Provide the [x, y] coordinate of the cell's center where the given text is located.  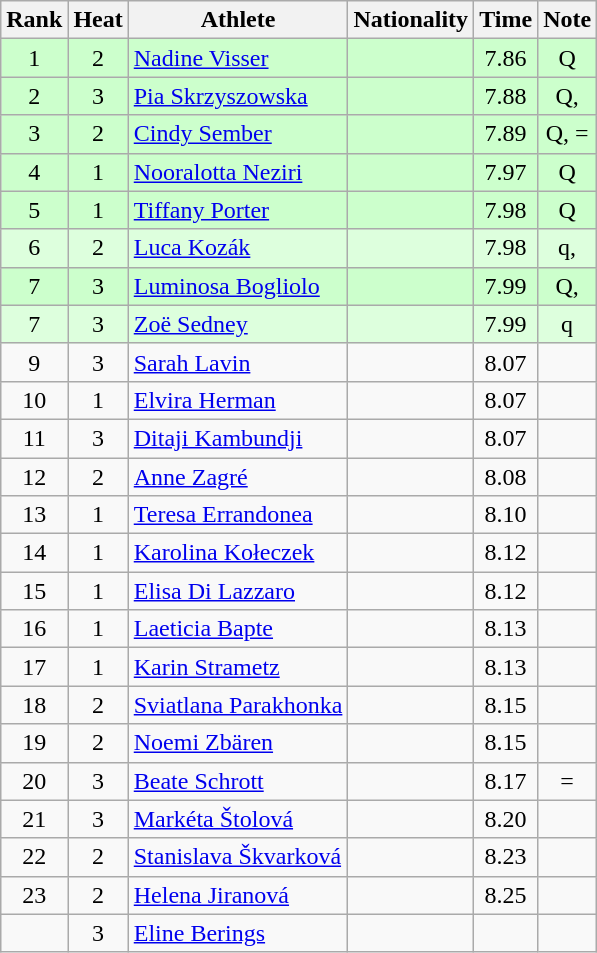
Teresa Errandonea [238, 515]
8.20 [506, 819]
Ditaji Kambundji [238, 438]
Time [506, 20]
Elisa Di Lazzaro [238, 591]
Q, = [568, 134]
23 [34, 895]
Athlete [238, 20]
21 [34, 819]
8.08 [506, 477]
Eline Berings [238, 933]
19 [34, 743]
7.97 [506, 172]
Rank [34, 20]
Nooralotta Neziri [238, 172]
20 [34, 781]
13 [34, 515]
Noemi Zbären [238, 743]
q, [568, 248]
4 [34, 172]
22 [34, 857]
Laeticia Bapte [238, 629]
Pia Skrzyszowska [238, 96]
Tiffany Porter [238, 210]
10 [34, 400]
7.89 [506, 134]
Karin Strametz [238, 667]
15 [34, 591]
Nationality [411, 20]
16 [34, 629]
Karolina Kołeczek [238, 553]
Stanislava Škvarková [238, 857]
12 [34, 477]
Note [568, 20]
5 [34, 210]
Anne Zagré [238, 477]
q [568, 324]
Nadine Visser [238, 58]
6 [34, 248]
Sviatlana Parakhonka [238, 705]
8.23 [506, 857]
9 [34, 362]
Helena Jiranová [238, 895]
8.10 [506, 515]
Beate Schrott [238, 781]
Luminosa Bogliolo [238, 286]
Luca Kozák [238, 248]
17 [34, 667]
7.86 [506, 58]
14 [34, 553]
Zoë Sedney [238, 324]
7.88 [506, 96]
Heat [98, 20]
8.17 [506, 781]
= [568, 781]
Markéta Štolová [238, 819]
Elvira Herman [238, 400]
8.25 [506, 895]
11 [34, 438]
Cindy Sember [238, 134]
Sarah Lavin [238, 362]
18 [34, 705]
